Determine the [x, y] coordinate at the center of the cell enclosing the given text.  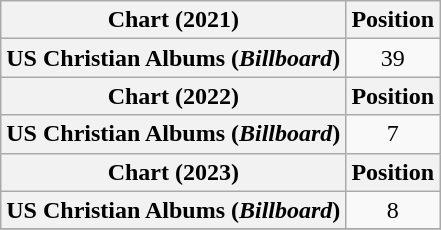
7 [393, 134]
Chart (2022) [174, 96]
8 [393, 210]
Chart (2021) [174, 20]
Chart (2023) [174, 172]
39 [393, 58]
